From the cell containing the given text, extract its center point as [X, Y] coordinate. 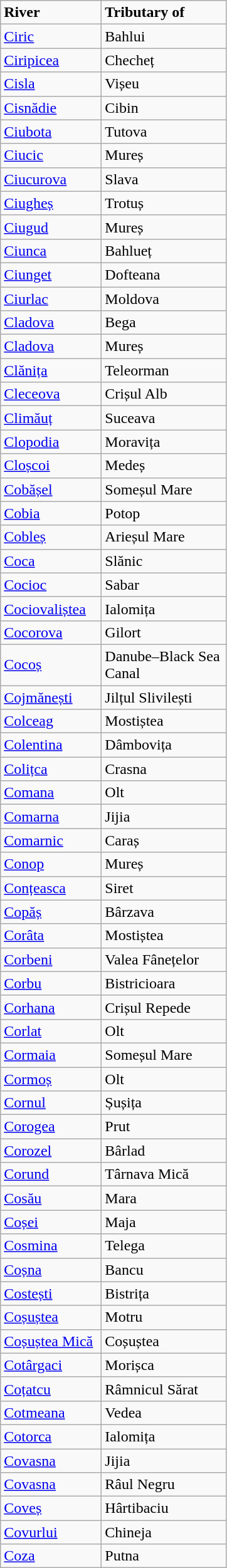
Cocioc [51, 585]
Coza [51, 1556]
Telega [164, 1246]
Climăuț [51, 418]
Cormaia [51, 1055]
Clănița [51, 370]
Ciubota [51, 132]
Cotorca [51, 1436]
River [51, 13]
Dâmbovița [164, 745]
Tributary of [164, 13]
Râmnicul Sărat [164, 1389]
Colceag [51, 721]
Bahlueț [164, 251]
Ciugheș [51, 203]
Bârzava [164, 912]
Arieșul Mare [164, 537]
Coveș [51, 1508]
Bancu [164, 1270]
Copăș [51, 912]
Slava [164, 179]
Ciucic [51, 155]
Mara [164, 1198]
Caraș [164, 840]
Checheț [164, 60]
Slănic [164, 561]
Cisla [51, 84]
Cojmănești [51, 698]
Ciripicea [51, 60]
Siret [164, 888]
Putna [164, 1556]
Crișul Alb [164, 394]
Coșna [51, 1270]
Hârtibaciu [164, 1508]
Coțatcu [51, 1389]
Bistrița [164, 1294]
Corlat [51, 1031]
Maja [164, 1222]
Ciunca [51, 251]
Conop [51, 864]
Cobia [51, 513]
Cocorova [51, 632]
Corbeni [51, 959]
Coșei [51, 1222]
Cisnădie [51, 108]
Comarna [51, 817]
Râul Negru [164, 1485]
Comana [51, 793]
Clopodia [51, 442]
Bahlui [164, 36]
Morișca [164, 1365]
Suceava [164, 418]
Prut [164, 1127]
Cibin [164, 108]
Ciric [51, 36]
Medeș [164, 466]
Cosău [51, 1198]
Cobleș [51, 537]
Potop [164, 513]
Corozel [51, 1151]
Sabar [164, 585]
Crasna [164, 769]
Coca [51, 561]
Cocoș [51, 664]
Covurlui [51, 1532]
Comarnic [51, 840]
Teleorman [164, 370]
Cornul [51, 1103]
Ciurlac [51, 299]
Danube–Black Sea Canal [164, 664]
Colentina [51, 745]
Ciucurova [51, 179]
Valea Fânețelor [164, 959]
Corhana [51, 1007]
Cociovaliștea [51, 609]
Cleceova [51, 394]
Dofteana [164, 274]
Târnava Mică [164, 1174]
Jilțul Slivilești [164, 698]
Costești [51, 1294]
Corbu [51, 983]
Cotârgaci [51, 1365]
Corund [51, 1174]
Cosmina [51, 1246]
Cotmeana [51, 1413]
Trotuș [164, 203]
Ciugud [51, 227]
Chineja [164, 1532]
Bârlad [164, 1151]
Cobășel [51, 489]
Ciunget [51, 274]
Conțeasca [51, 888]
Corogea [51, 1127]
Motru [164, 1317]
Gilort [164, 632]
Moldova [164, 299]
Șușița [164, 1103]
Colițca [51, 769]
Cormoș [51, 1079]
Coșuștea Mică [51, 1341]
Bega [164, 323]
Tutova [164, 132]
Crișul Repede [164, 1007]
Vedea [164, 1413]
Bistricioara [164, 983]
Cloșcoi [51, 466]
Moravița [164, 442]
Vișeu [164, 84]
Corâta [51, 936]
